Return the (x, y) coordinate for the center point of the cell that contains the specified text.  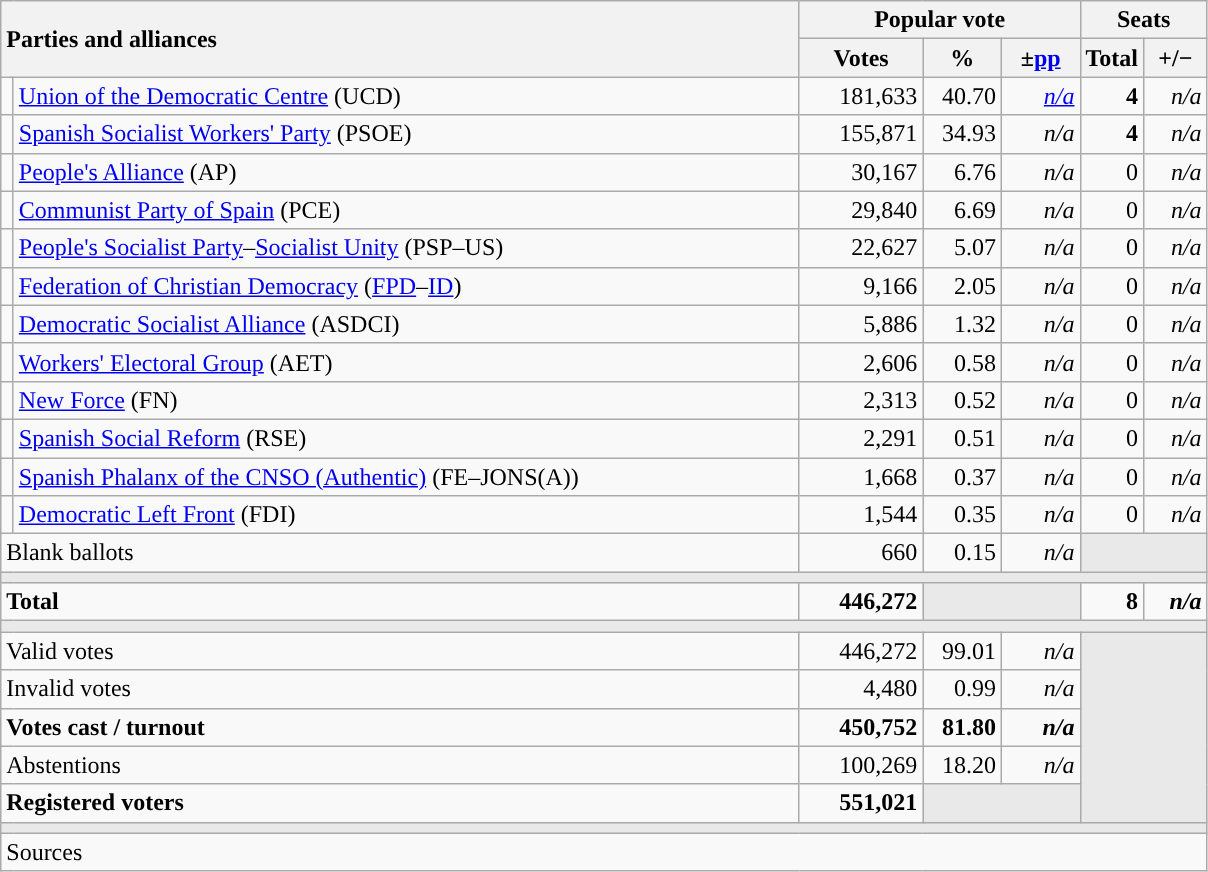
0.99 (962, 689)
Seats (1144, 20)
Workers' Electoral Group (AET) (406, 362)
+/− (1176, 58)
Abstentions (400, 765)
0.15 (962, 553)
0.37 (962, 477)
9,166 (861, 286)
4,480 (861, 689)
660 (861, 553)
2,313 (861, 400)
±pp (1040, 58)
Federation of Christian Democracy (FPD–ID) (406, 286)
450,752 (861, 727)
% (962, 58)
0.52 (962, 400)
Invalid votes (400, 689)
18.20 (962, 765)
34.93 (962, 134)
Union of the Democratic Centre (UCD) (406, 96)
29,840 (861, 210)
Spanish Phalanx of the CNSO (Authentic) (FE–JONS(A)) (406, 477)
0.51 (962, 438)
22,627 (861, 248)
81.80 (962, 727)
1,544 (861, 515)
Spanish Social Reform (RSE) (406, 438)
40.70 (962, 96)
Popular vote (940, 20)
Democratic Socialist Alliance (ASDCI) (406, 324)
6.69 (962, 210)
155,871 (861, 134)
1,668 (861, 477)
100,269 (861, 765)
5,886 (861, 324)
551,021 (861, 803)
30,167 (861, 172)
8 (1112, 602)
New Force (FN) (406, 400)
People's Alliance (AP) (406, 172)
99.01 (962, 651)
2,291 (861, 438)
Valid votes (400, 651)
2,606 (861, 362)
0.58 (962, 362)
5.07 (962, 248)
Registered voters (400, 803)
1.32 (962, 324)
Parties and alliances (400, 39)
Votes cast / turnout (400, 727)
People's Socialist Party–Socialist Unity (PSP–US) (406, 248)
2.05 (962, 286)
Democratic Left Front (FDI) (406, 515)
Spanish Socialist Workers' Party (PSOE) (406, 134)
Communist Party of Spain (PCE) (406, 210)
181,633 (861, 96)
Blank ballots (400, 553)
6.76 (962, 172)
Votes (861, 58)
0.35 (962, 515)
Sources (604, 852)
